For the text-containing cell, return its midpoint in [x, y] coordinate format. 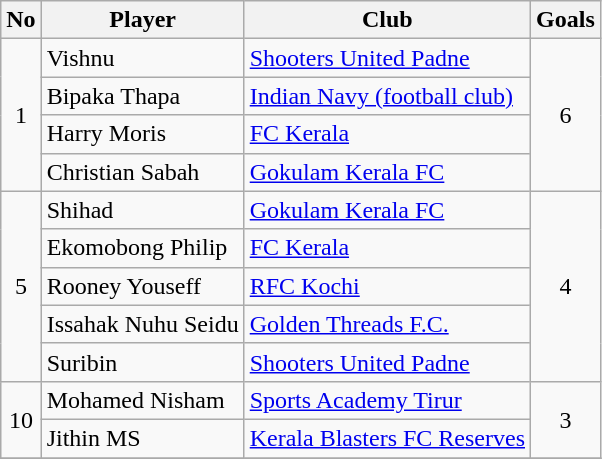
Goals [566, 20]
Suribin [142, 362]
Golden Threads F.C. [387, 324]
Kerala Blasters FC Reserves [387, 438]
4 [566, 286]
Bipaka Thapa [142, 96]
Mohamed Nisham [142, 400]
1 [21, 115]
Rooney Youseff [142, 286]
Vishnu [142, 58]
Jithin MS [142, 438]
Shihad [142, 210]
5 [21, 286]
Issahak Nuhu Seidu [142, 324]
No [21, 20]
Sports Academy Tirur [387, 400]
6 [566, 115]
Player [142, 20]
3 [566, 419]
Club [387, 20]
Indian Navy (football club) [387, 96]
Christian Sabah [142, 172]
10 [21, 419]
RFC Kochi [387, 286]
Harry Moris [142, 134]
Ekomobong Philip [142, 248]
